Locate the cell with the specified text and output its (x, y) center coordinate. 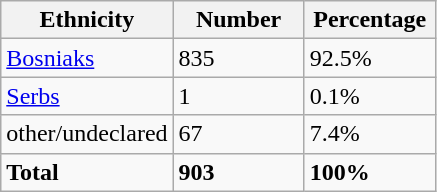
Ethnicity (87, 20)
100% (370, 172)
0.1% (370, 96)
Serbs (87, 96)
Bosniaks (87, 58)
1 (238, 96)
67 (238, 134)
other/undeclared (87, 134)
7.4% (370, 134)
Total (87, 172)
835 (238, 58)
Percentage (370, 20)
Number (238, 20)
903 (238, 172)
92.5% (370, 58)
